Pinpoint the cell where the given text exists, returning its [X, Y] midpoint coordinate. 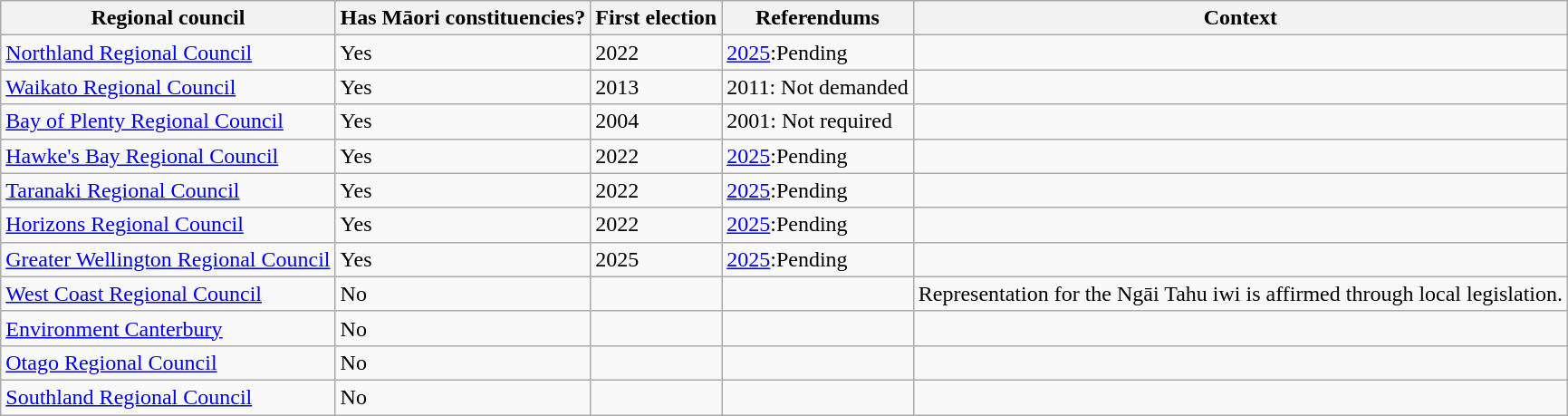
Southland Regional Council [168, 397]
2004 [656, 121]
Referendums [817, 18]
Otago Regional Council [168, 363]
Waikato Regional Council [168, 87]
Northland Regional Council [168, 53]
Greater Wellington Regional Council [168, 259]
2025 [656, 259]
Taranaki Regional Council [168, 190]
2001: Not required [817, 121]
West Coast Regional Council [168, 294]
Horizons Regional Council [168, 225]
2013 [656, 87]
First election [656, 18]
Context [1240, 18]
Hawke's Bay Regional Council [168, 156]
Bay of Plenty Regional Council [168, 121]
Regional council [168, 18]
Environment Canterbury [168, 328]
Has Māori constituencies? [463, 18]
2011: Not demanded [817, 87]
Representation for the Ngāi Tahu iwi is affirmed through local legislation. [1240, 294]
